Return [X, Y] of the center of cell containing provided text 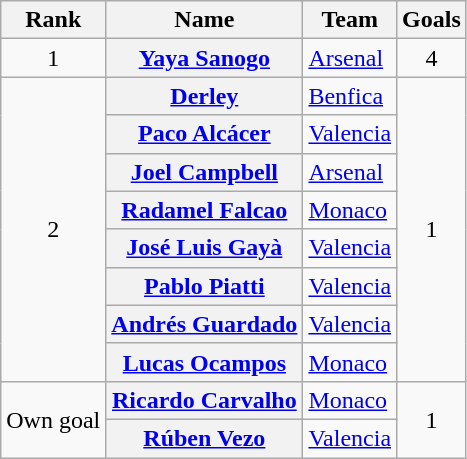
José Luis Gayà [204, 248]
Joel Campbell [204, 172]
Rank [54, 20]
Ricardo Carvalho [204, 400]
Lucas Ocampos [204, 362]
Derley [204, 96]
Team [350, 20]
Paco Alcácer [204, 134]
Radamel Falcao [204, 210]
Benfica [350, 96]
4 [432, 58]
Own goal [54, 419]
Name [204, 20]
Andrés Guardado [204, 324]
Goals [432, 20]
Rúben Vezo [204, 438]
Pablo Piatti [204, 286]
2 [54, 229]
Yaya Sanogo [204, 58]
